Determine the [X, Y] coordinate at the center of the cell enclosing the given text.  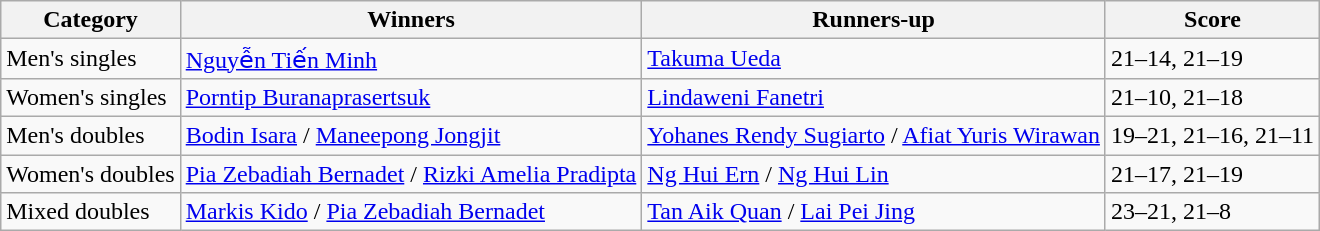
Lindaweni Fanetri [874, 97]
21–17, 21–19 [1212, 173]
Porntip Buranaprasertsuk [411, 97]
Ng Hui Ern / Ng Hui Lin [874, 173]
Men's doubles [90, 135]
Nguyễn Tiến Minh [411, 59]
21–10, 21–18 [1212, 97]
Category [90, 20]
Winners [411, 20]
Men's singles [90, 59]
Bodin Isara / Maneepong Jongjit [411, 135]
Tan Aik Quan / Lai Pei Jing [874, 212]
Takuma Ueda [874, 59]
Mixed doubles [90, 212]
Score [1212, 20]
Yohanes Rendy Sugiarto / Afiat Yuris Wirawan [874, 135]
Markis Kido / Pia Zebadiah Bernadet [411, 212]
23–21, 21–8 [1212, 212]
Women's singles [90, 97]
Pia Zebadiah Bernadet / Rizki Amelia Pradipta [411, 173]
Runners-up [874, 20]
19–21, 21–16, 21–11 [1212, 135]
21–14, 21–19 [1212, 59]
Women's doubles [90, 173]
